Detect which cell encompasses the target text, then output its [x, y] center coordinate. 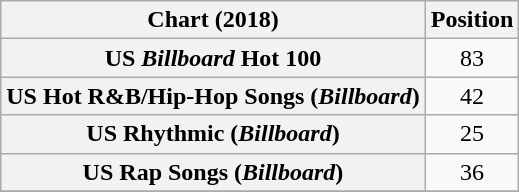
US Billboard Hot 100 [213, 58]
36 [472, 172]
42 [472, 96]
Chart (2018) [213, 20]
25 [472, 134]
83 [472, 58]
Position [472, 20]
US Hot R&B/Hip-Hop Songs (Billboard) [213, 96]
US Rhythmic (Billboard) [213, 134]
US Rap Songs (Billboard) [213, 172]
